From the cell containing the given text, extract its center point as (x, y) coordinate. 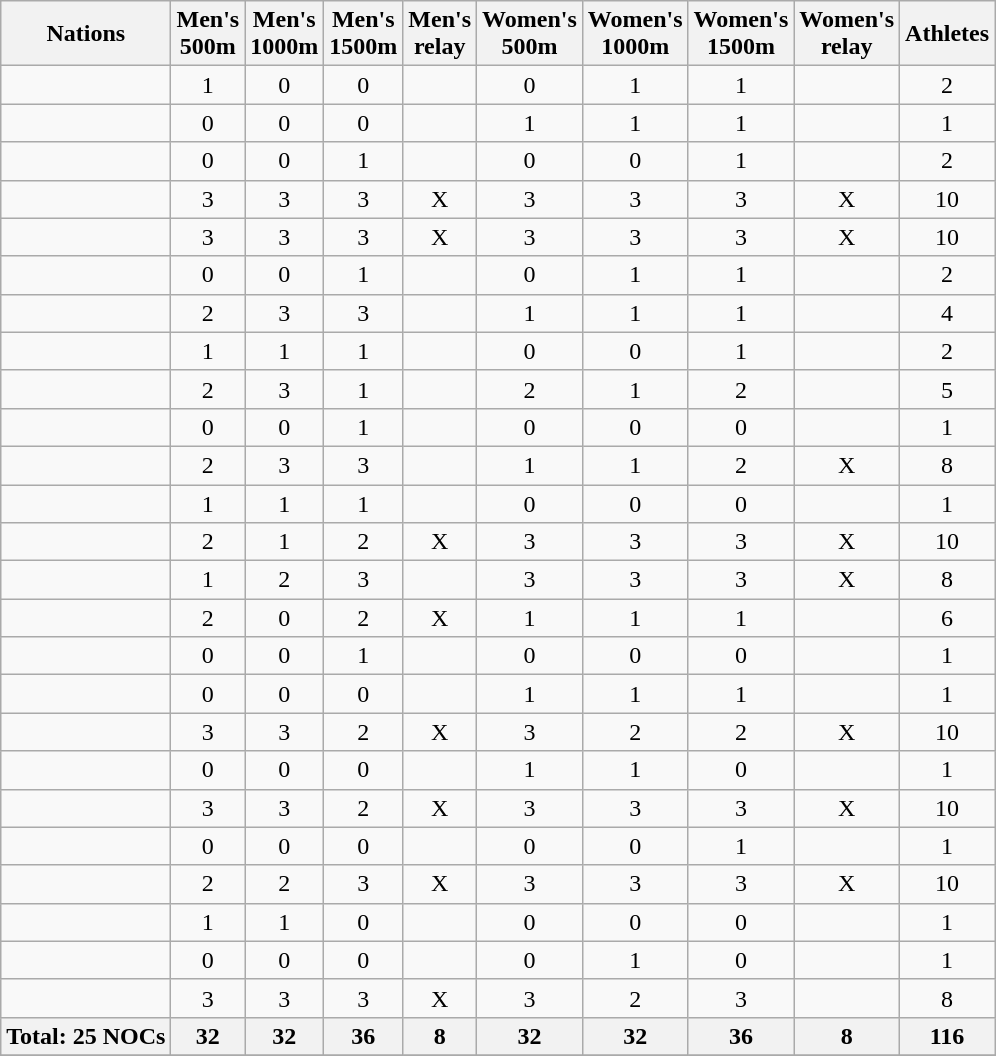
6 (948, 618)
Women's relay (847, 34)
4 (948, 313)
Men's 1000m (284, 34)
Women's 1000m (635, 34)
Men's relay (440, 34)
Total: 25 NOCs (86, 1036)
Women's 500m (530, 34)
Men's 500m (208, 34)
Nations (86, 34)
5 (948, 389)
Men's 1500m (364, 34)
Women's 1500m (741, 34)
116 (948, 1036)
Athletes (948, 34)
